Detect which cell encompasses the target text, then output its (X, Y) center coordinate. 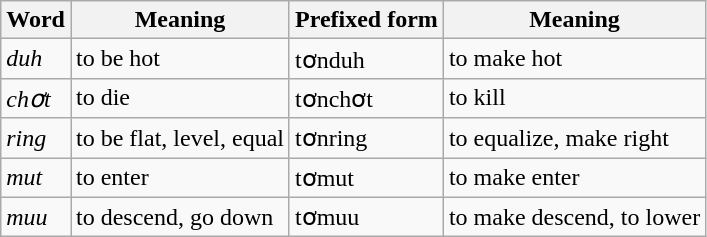
to make descend, to lower (574, 217)
to descend, go down (180, 217)
tơnduh (366, 59)
mut (36, 178)
ring (36, 138)
tơmuu (366, 217)
Word (36, 20)
to equalize, make right (574, 138)
to make hot (574, 59)
tơnring (366, 138)
Prefixed form (366, 20)
to kill (574, 98)
to be hot (180, 59)
duh (36, 59)
to be flat, level, equal (180, 138)
to die (180, 98)
to enter (180, 178)
to make enter (574, 178)
chơt (36, 98)
tơmut (366, 178)
muu (36, 217)
tơnchơt (366, 98)
